Detect which cell encompasses the target text, then output its [X, Y] center coordinate. 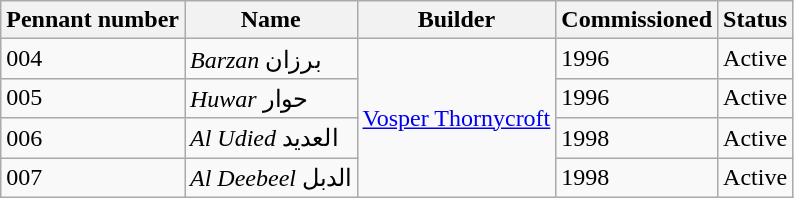
007 [93, 178]
Barzan برزان [270, 59]
006 [93, 138]
Status [756, 20]
Al Deebeel الدبل [270, 178]
Builder [456, 20]
Vosper Thornycroft [456, 118]
005 [93, 98]
004 [93, 59]
Huwar حوار [270, 98]
Pennant number [93, 20]
Commissioned [637, 20]
Al Udied العديد [270, 138]
Name [270, 20]
